Find where the given text appears and provide that cell's center as (X, Y) coordinate. 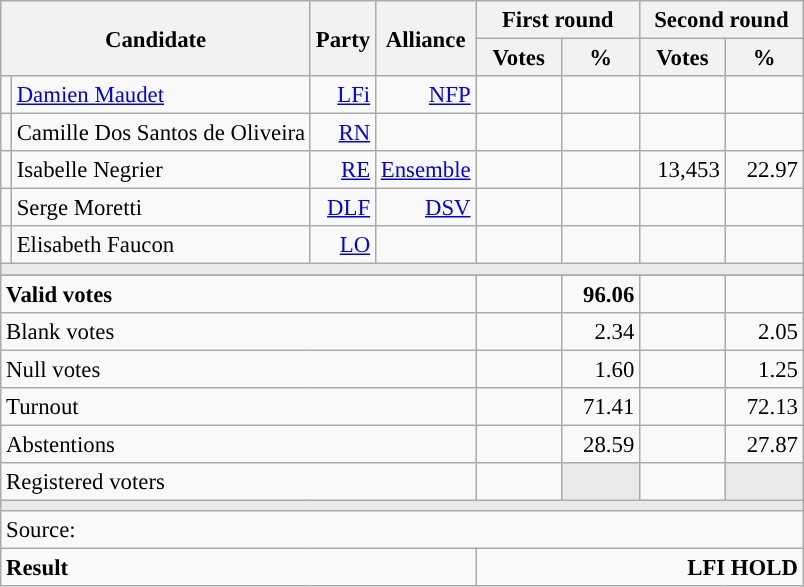
71.41 (600, 406)
LFi (342, 95)
Result (238, 567)
Party (342, 38)
Alliance (425, 38)
LO (342, 245)
Camille Dos Santos de Oliveira (160, 133)
Damien Maudet (160, 95)
RN (342, 133)
LFI HOLD (640, 567)
Null votes (238, 369)
1.60 (600, 369)
First round (558, 20)
2.05 (764, 331)
Candidate (156, 38)
28.59 (600, 444)
NFP (425, 95)
Second round (722, 20)
Source: (402, 530)
22.97 (764, 170)
DLF (342, 208)
2.34 (600, 331)
1.25 (764, 369)
27.87 (764, 444)
Abstentions (238, 444)
Elisabeth Faucon (160, 245)
Blank votes (238, 331)
Ensemble (425, 170)
Registered voters (238, 482)
96.06 (600, 294)
Valid votes (238, 294)
Serge Moretti (160, 208)
Isabelle Negrier (160, 170)
72.13 (764, 406)
DSV (425, 208)
RE (342, 170)
13,453 (683, 170)
Turnout (238, 406)
